Determine the [x, y] coordinate at the center of the cell enclosing the given text.  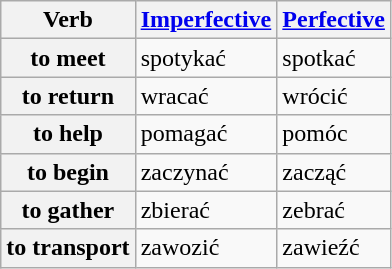
zawieźć [334, 248]
spotykać [206, 58]
zaczynać [206, 172]
pomóc [334, 134]
zbierać [206, 210]
Imperfective [206, 20]
to return [68, 96]
zebrać [334, 210]
Perfective [334, 20]
spotkać [334, 58]
to transport [68, 248]
pomagać [206, 134]
Verb [68, 20]
to begin [68, 172]
wrócić [334, 96]
to meet [68, 58]
zawozić [206, 248]
to help [68, 134]
wracać [206, 96]
zacząć [334, 172]
to gather [68, 210]
